Search for the cell housing the specified text and yield its [x, y] center coordinate. 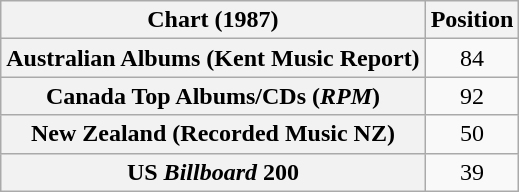
New Zealand (Recorded Music NZ) [213, 134]
92 [472, 96]
84 [472, 58]
39 [472, 172]
Canada Top Albums/CDs (RPM) [213, 96]
50 [472, 134]
Australian Albums (Kent Music Report) [213, 58]
US Billboard 200 [213, 172]
Chart (1987) [213, 20]
Position [472, 20]
